Provide the (X, Y) coordinate of the cell's center where the given text is located.  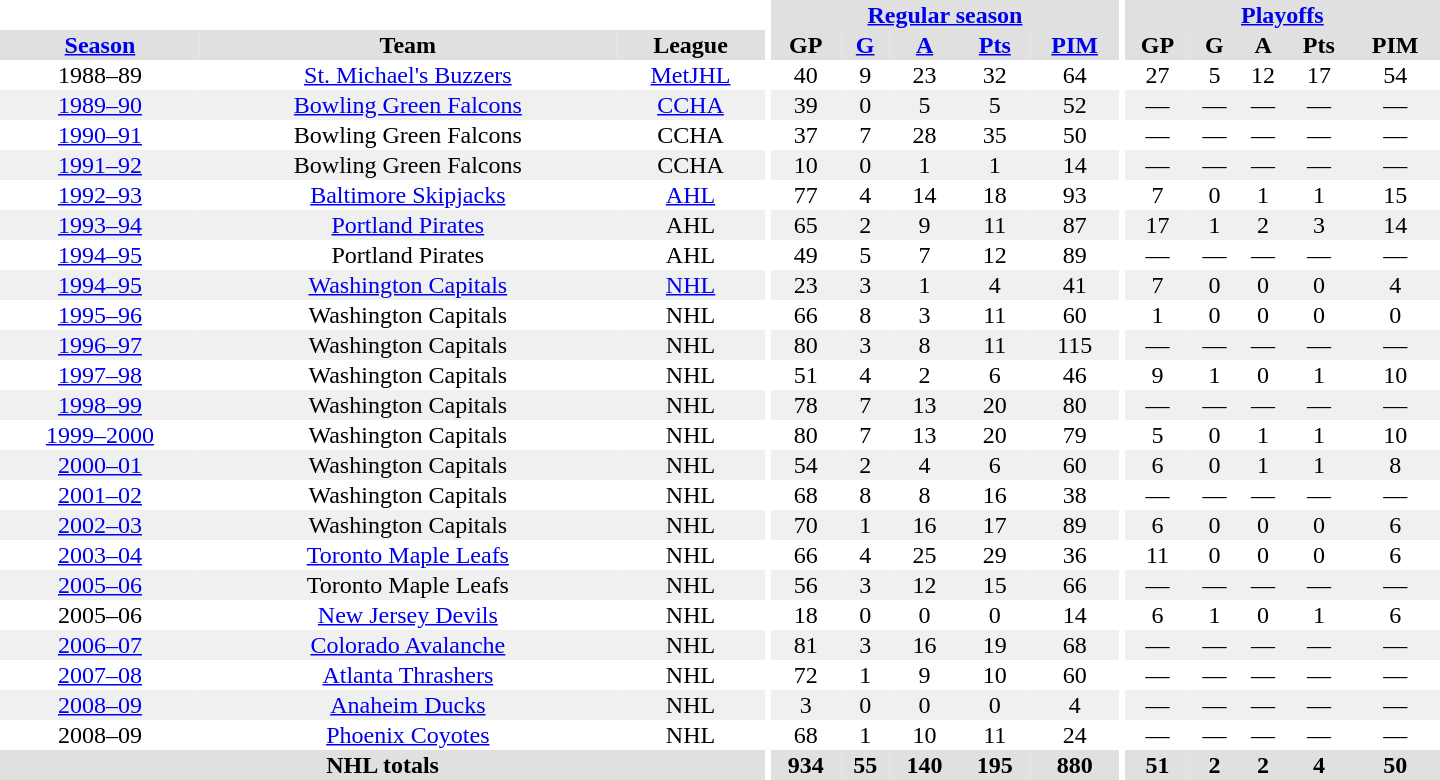
37 (806, 135)
MetJHL (690, 75)
140 (924, 765)
880 (1074, 765)
1999–2000 (100, 435)
2006–07 (100, 645)
Season (100, 45)
72 (806, 675)
49 (806, 255)
Anaheim Ducks (408, 705)
934 (806, 765)
39 (806, 105)
24 (1074, 735)
Atlanta Thrashers (408, 675)
38 (1074, 495)
81 (806, 645)
64 (1074, 75)
1997–98 (100, 375)
19 (995, 645)
1989–90 (100, 105)
League (690, 45)
Phoenix Coyotes (408, 735)
56 (806, 585)
35 (995, 135)
New Jersey Devils (408, 615)
29 (995, 555)
93 (1074, 195)
70 (806, 525)
2001–02 (100, 495)
25 (924, 555)
55 (866, 765)
1992–93 (100, 195)
2007–08 (100, 675)
2002–03 (100, 525)
65 (806, 225)
36 (1074, 555)
52 (1074, 105)
1995–96 (100, 315)
32 (995, 75)
1990–91 (100, 135)
Regular season (946, 15)
Baltimore Skipjacks (408, 195)
Colorado Avalanche (408, 645)
NHL totals (382, 765)
1988–89 (100, 75)
2000–01 (100, 465)
Playoffs (1282, 15)
79 (1074, 435)
41 (1074, 285)
1993–94 (100, 225)
1996–97 (100, 345)
St. Michael's Buzzers (408, 75)
77 (806, 195)
27 (1158, 75)
78 (806, 405)
40 (806, 75)
1998–99 (100, 405)
1991–92 (100, 165)
115 (1074, 345)
195 (995, 765)
46 (1074, 375)
Team (408, 45)
2003–04 (100, 555)
28 (924, 135)
87 (1074, 225)
